Extract the [x, y] coordinate from the center of the cell holding the provided text.  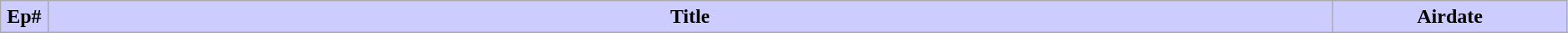
Airdate [1450, 17]
Title [690, 17]
Ep# [24, 17]
